Return the (X, Y) coordinate for the center point of the cell that contains the specified text.  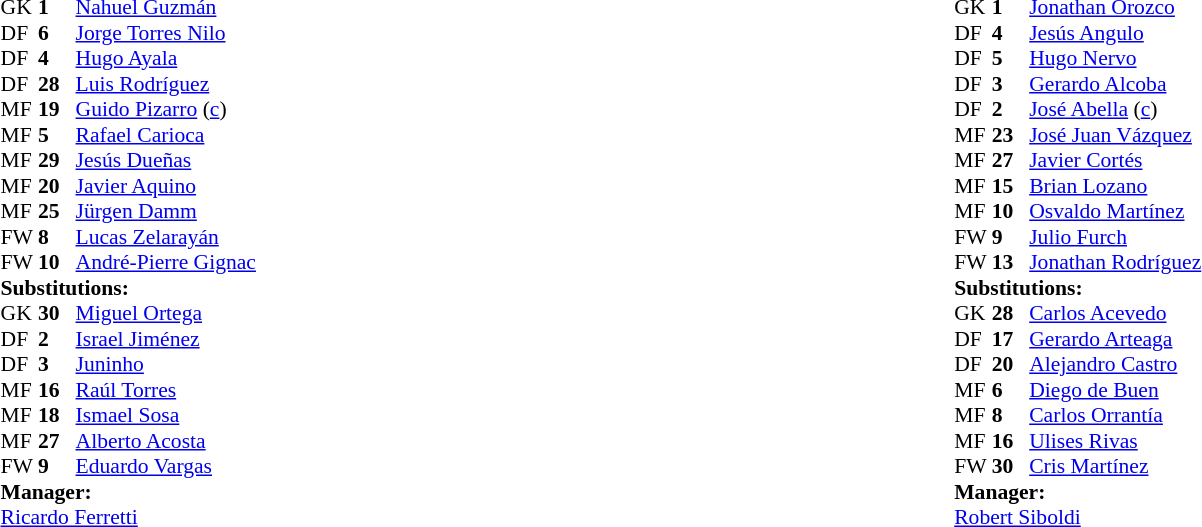
25 (57, 211)
Alberto Acosta (166, 441)
Hugo Ayala (166, 59)
Jesús Angulo (1115, 33)
Javier Cortés (1115, 161)
Israel Jiménez (166, 339)
Jorge Torres Nilo (166, 33)
Ulises Rivas (1115, 441)
Jesús Dueñas (166, 161)
José Abella (c) (1115, 109)
Ismael Sosa (166, 415)
Alejandro Castro (1115, 365)
29 (57, 161)
Diego de Buen (1115, 390)
Juninho (166, 365)
23 (1011, 135)
Julio Furch (1115, 237)
Cris Martínez (1115, 467)
Jürgen Damm (166, 211)
Carlos Acevedo (1115, 313)
Lucas Zelarayán (166, 237)
Javier Aquino (166, 186)
Jonathan Rodríguez (1115, 263)
19 (57, 109)
Raúl Torres (166, 390)
Carlos Orrantía (1115, 415)
Luis Rodríguez (166, 84)
Rafael Carioca (166, 135)
17 (1011, 339)
18 (57, 415)
Brian Lozano (1115, 186)
Guido Pizarro (c) (166, 109)
Gerardo Arteaga (1115, 339)
15 (1011, 186)
Miguel Ortega (166, 313)
13 (1011, 263)
Gerardo Alcoba (1115, 84)
José Juan Vázquez (1115, 135)
Eduardo Vargas (166, 467)
André-Pierre Gignac (166, 263)
Hugo Nervo (1115, 59)
Osvaldo Martínez (1115, 211)
